Identify which cell holds the provided text, then report its (x, y) central coordinate. 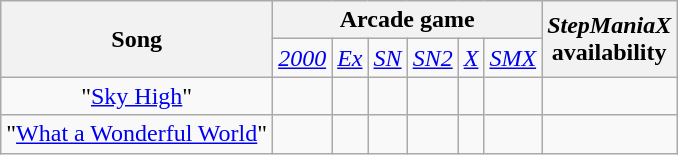
StepManiaXavailability (610, 39)
SN2 (432, 58)
X (471, 58)
Ex (350, 58)
2000 (302, 58)
"What a Wonderful World" (137, 134)
SMX (513, 58)
"Sky High" (137, 96)
Song (137, 39)
SN (388, 58)
Arcade game (408, 20)
